Search for the cell housing the specified text and yield its [x, y] center coordinate. 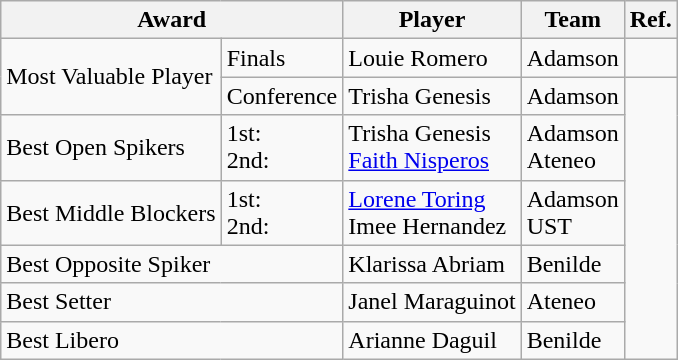
Award [172, 20]
Best Middle Blockers [111, 212]
AdamsonAteneo [572, 148]
Ref. [650, 20]
Klarissa Abriam [432, 264]
Team [572, 20]
AdamsonUST [572, 212]
Best Setter [172, 302]
Finals [282, 58]
Trisha Genesis [432, 96]
Conference [282, 96]
Best Open Spikers [111, 148]
Best Opposite Spiker [172, 264]
Player [432, 20]
Arianne Daguil [432, 340]
Ateneo [572, 302]
Most Valuable Player [111, 77]
Lorene Toring Imee Hernandez [432, 212]
Louie Romero [432, 58]
Janel Maraguinot [432, 302]
Trisha GenesisFaith Nisperos [432, 148]
Best Libero [172, 340]
